Return [X, Y] of the center of cell containing provided text 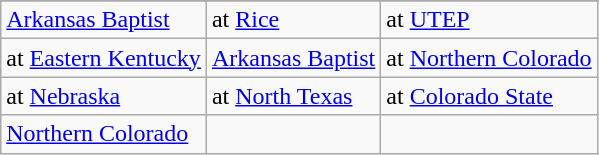
at Eastern Kentucky [104, 58]
at Colorado State [489, 96]
at Rice [293, 20]
Northern Colorado [104, 134]
at Northern Colorado [489, 58]
at North Texas [293, 96]
at Nebraska [104, 96]
at UTEP [489, 20]
